Extract the (x, y) coordinate from the center of the cell holding the provided text.  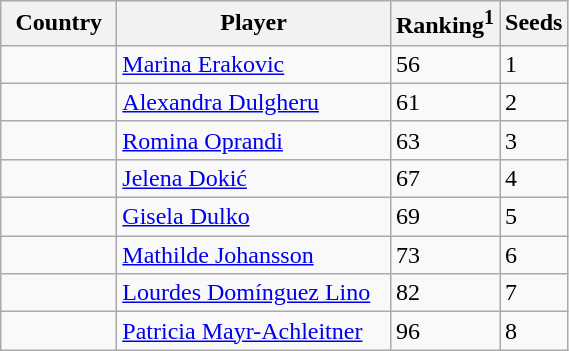
61 (444, 102)
Mathilde Johansson (254, 255)
7 (534, 293)
Alexandra Dulgheru (254, 102)
56 (444, 64)
3 (534, 140)
Player (254, 24)
96 (444, 331)
6 (534, 255)
Lourdes Domínguez Lino (254, 293)
Marina Erakovic (254, 64)
Gisela Dulko (254, 217)
2 (534, 102)
Country (59, 24)
73 (444, 255)
69 (444, 217)
4 (534, 178)
5 (534, 217)
Seeds (534, 24)
Romina Oprandi (254, 140)
8 (534, 331)
Jelena Dokić (254, 178)
Ranking1 (444, 24)
63 (444, 140)
1 (534, 64)
67 (444, 178)
82 (444, 293)
Patricia Mayr-Achleitner (254, 331)
